Identify which cell holds the provided text, then report its [X, Y] central coordinate. 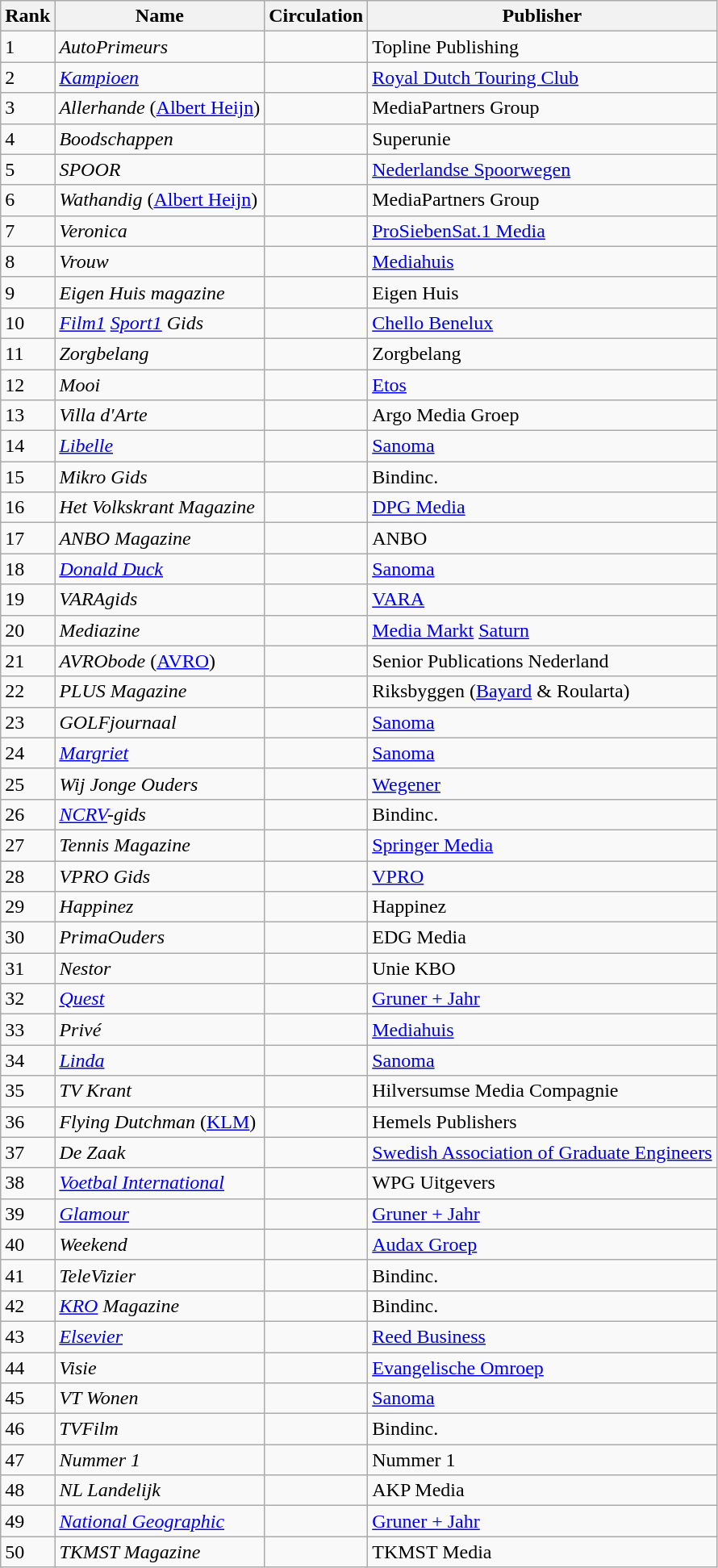
VPRO Gids [160, 876]
Topline Publishing [542, 47]
Swedish Association of Graduate Engineers [542, 1152]
WPG Uitgevers [542, 1183]
Film1 Sport1 Gids [160, 323]
25 [27, 784]
Tennis Magazine [160, 845]
22 [27, 692]
26 [27, 814]
TKMST Media [542, 1552]
SPOOR [160, 169]
Eigen Huis [542, 292]
Etos [542, 385]
Eigen Huis magazine [160, 292]
16 [27, 508]
Media Markt Saturn [542, 630]
Voetbal International [160, 1183]
TKMST Magazine [160, 1552]
PLUS Magazine [160, 692]
Rank [27, 16]
TVFilm [160, 1429]
19 [27, 600]
33 [27, 1030]
VARA [542, 600]
Hemels Publishers [542, 1122]
EDG Media [542, 938]
TeleVizier [160, 1275]
Unie KBO [542, 968]
NCRV-gids [160, 814]
TV Krant [160, 1091]
32 [27, 999]
37 [27, 1152]
31 [27, 968]
Glamour [160, 1214]
Superunie [542, 139]
AKP Media [542, 1491]
Royal Dutch Touring Club [542, 77]
38 [27, 1183]
29 [27, 907]
DPG Media [542, 508]
AutoPrimeurs [160, 47]
47 [27, 1460]
14 [27, 446]
Nederlandse Spoorwegen [542, 169]
30 [27, 938]
49 [27, 1521]
Elsevier [160, 1336]
Name [160, 16]
36 [27, 1122]
Wij Jonge Ouders [160, 784]
27 [27, 845]
VT Wonen [160, 1399]
ProSiebenSat.1 Media [542, 231]
Riksbyggen (Bayard & Roularta) [542, 692]
GOLFjournaal [160, 722]
1 [27, 47]
Evangelische Omroep [542, 1368]
Quest [160, 999]
Margriet [160, 753]
46 [27, 1429]
VPRO [542, 876]
Hilversumse Media Compagnie [542, 1091]
ANBO [542, 538]
Het Volkskrant Magazine [160, 508]
7 [27, 231]
17 [27, 538]
13 [27, 416]
6 [27, 200]
Flying Dutchman (KLM) [160, 1122]
Wathandig (Albert Heijn) [160, 200]
Argo Media Groep [542, 416]
50 [27, 1552]
Nestor [160, 968]
Wegener [542, 784]
Senior Publications Nederland [542, 661]
10 [27, 323]
3 [27, 108]
40 [27, 1244]
Reed Business [542, 1336]
11 [27, 353]
Springer Media [542, 845]
NL Landelijk [160, 1491]
Donald Duck [160, 569]
Privé [160, 1030]
KRO Magazine [160, 1306]
VARAgids [160, 600]
PrimaOuders [160, 938]
Mooi [160, 385]
Linda [160, 1060]
21 [27, 661]
34 [27, 1060]
Libelle [160, 446]
National Geographic [160, 1521]
ANBO Magazine [160, 538]
Villa d'Arte [160, 416]
Mikro Gids [160, 477]
Vrouw [160, 261]
41 [27, 1275]
Kampioen [160, 77]
18 [27, 569]
Visie [160, 1368]
5 [27, 169]
24 [27, 753]
AVRObode (AVRO) [160, 661]
Audax Groep [542, 1244]
Weekend [160, 1244]
20 [27, 630]
Veronica [160, 231]
Publisher [542, 16]
15 [27, 477]
Circulation [316, 16]
Boodschappen [160, 139]
9 [27, 292]
48 [27, 1491]
28 [27, 876]
8 [27, 261]
39 [27, 1214]
Mediazine [160, 630]
43 [27, 1336]
44 [27, 1368]
12 [27, 385]
Allerhande (Albert Heijn) [160, 108]
42 [27, 1306]
2 [27, 77]
45 [27, 1399]
23 [27, 722]
35 [27, 1091]
4 [27, 139]
Chello Benelux [542, 323]
De Zaak [160, 1152]
